Find where the given text appears and provide that cell's center as (X, Y) coordinate. 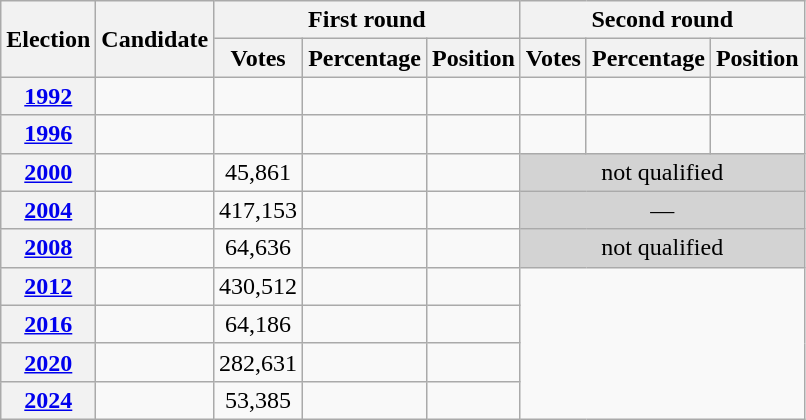
1996 (48, 134)
2024 (48, 400)
53,385 (258, 400)
Election (48, 39)
64,636 (258, 248)
2008 (48, 248)
— (662, 210)
2020 (48, 362)
1992 (48, 96)
Candidate (155, 39)
2012 (48, 286)
45,861 (258, 172)
430,512 (258, 286)
417,153 (258, 210)
Second round (662, 20)
282,631 (258, 362)
2004 (48, 210)
64,186 (258, 324)
2016 (48, 324)
First round (368, 20)
2000 (48, 172)
